Determine the [X, Y] coordinate at the center of the cell enclosing the given text.  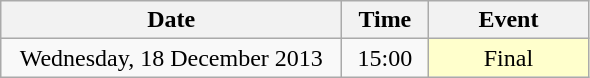
15:00 [385, 58]
Wednesday, 18 December 2013 [172, 58]
Final [508, 58]
Date [172, 20]
Event [508, 20]
Time [385, 20]
